Extract the (X, Y) coordinate from the center of the cell holding the provided text.  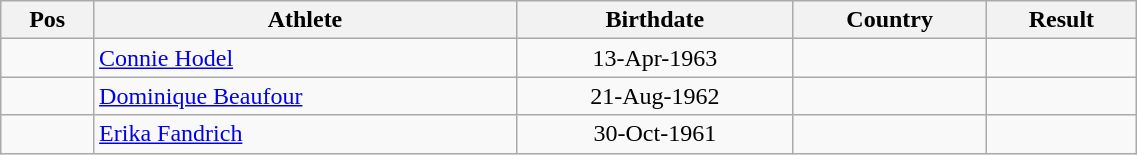
21-Aug-1962 (654, 96)
Connie Hodel (306, 58)
13-Apr-1963 (654, 58)
30-Oct-1961 (654, 134)
Dominique Beaufour (306, 96)
Pos (48, 20)
Country (890, 20)
Birthdate (654, 20)
Erika Fandrich (306, 134)
Athlete (306, 20)
Result (1062, 20)
